Determine the [X, Y] coordinate at the center of the cell enclosing the given text.  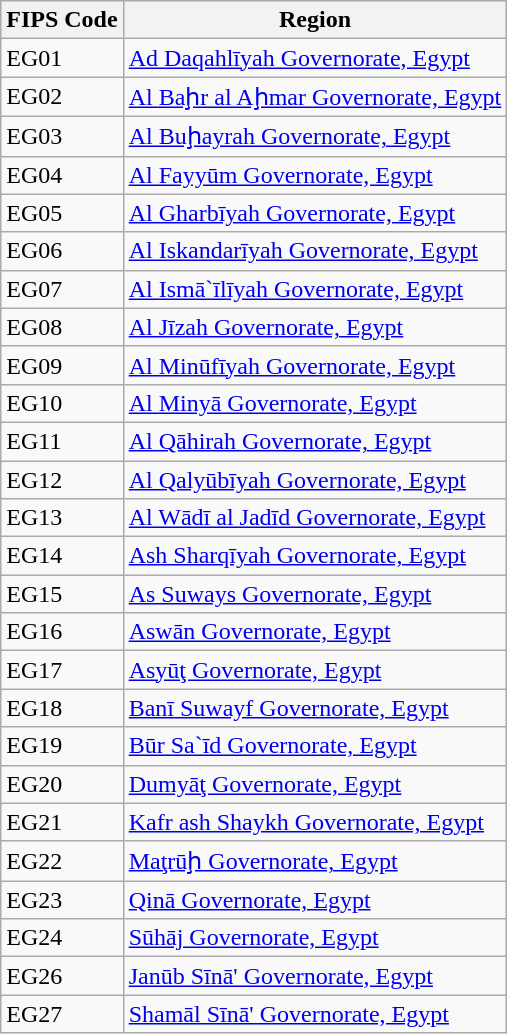
EG18 [62, 708]
Janūb Sīnā' Governorate, Egypt [315, 976]
Maţrūḩ Governorate, Egypt [315, 861]
Shamāl Sīnā' Governorate, Egypt [315, 1014]
Al Qāhirah Governorate, Egypt [315, 441]
EG15 [62, 594]
EG02 [62, 97]
Al Ismā`īlīyah Governorate, Egypt [315, 289]
EG06 [62, 251]
EG08 [62, 327]
Al Fayyūm Governorate, Egypt [315, 175]
EG24 [62, 938]
EG01 [62, 58]
EG03 [62, 136]
EG23 [62, 900]
Aswān Governorate, Egypt [315, 632]
EG26 [62, 976]
Kafr ash Shaykh Governorate, Egypt [315, 822]
Al Iskandarīyah Governorate, Egypt [315, 251]
Al Jīzah Governorate, Egypt [315, 327]
Qinā Governorate, Egypt [315, 900]
EG22 [62, 861]
EG17 [62, 670]
EG10 [62, 403]
EG21 [62, 822]
Ad Daqahlīyah Governorate, Egypt [315, 58]
EG11 [62, 441]
EG04 [62, 175]
EG16 [62, 632]
Banī Suwayf Governorate, Egypt [315, 708]
Al Wādī al Jadīd Governorate, Egypt [315, 518]
Asyūţ Governorate, Egypt [315, 670]
EG19 [62, 746]
Al Minūfīyah Governorate, Egypt [315, 365]
Al Qalyūbīyah Governorate, Egypt [315, 479]
EG07 [62, 289]
EG13 [62, 518]
EG20 [62, 784]
EG05 [62, 213]
Dumyāţ Governorate, Egypt [315, 784]
EG09 [62, 365]
Al Baḩr al Aḩmar Governorate, Egypt [315, 97]
Būr Sa`īd Governorate, Egypt [315, 746]
FIPS Code [62, 20]
Ash Sharqīyah Governorate, Egypt [315, 556]
EG14 [62, 556]
Al Minyā Governorate, Egypt [315, 403]
Al Buḩayrah Governorate, Egypt [315, 136]
EG12 [62, 479]
Region [315, 20]
EG27 [62, 1014]
As Suways Governorate, Egypt [315, 594]
Al Gharbīyah Governorate, Egypt [315, 213]
Sūhāj Governorate, Egypt [315, 938]
